Extract the [x, y] coordinate from the center of the cell holding the provided text.  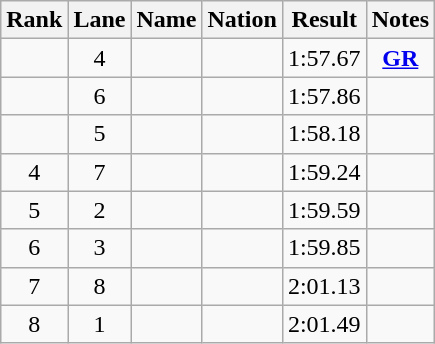
Rank [34, 20]
2:01.49 [324, 324]
1 [100, 324]
Notes [400, 20]
3 [100, 248]
1:57.67 [324, 58]
1:57.86 [324, 96]
GR [400, 58]
Nation [242, 20]
1:59.85 [324, 248]
2 [100, 210]
2:01.13 [324, 286]
1:59.24 [324, 172]
Name [166, 20]
Result [324, 20]
Lane [100, 20]
1:59.59 [324, 210]
1:58.18 [324, 134]
